Find where the given text appears and provide that cell's center as [x, y] coordinate. 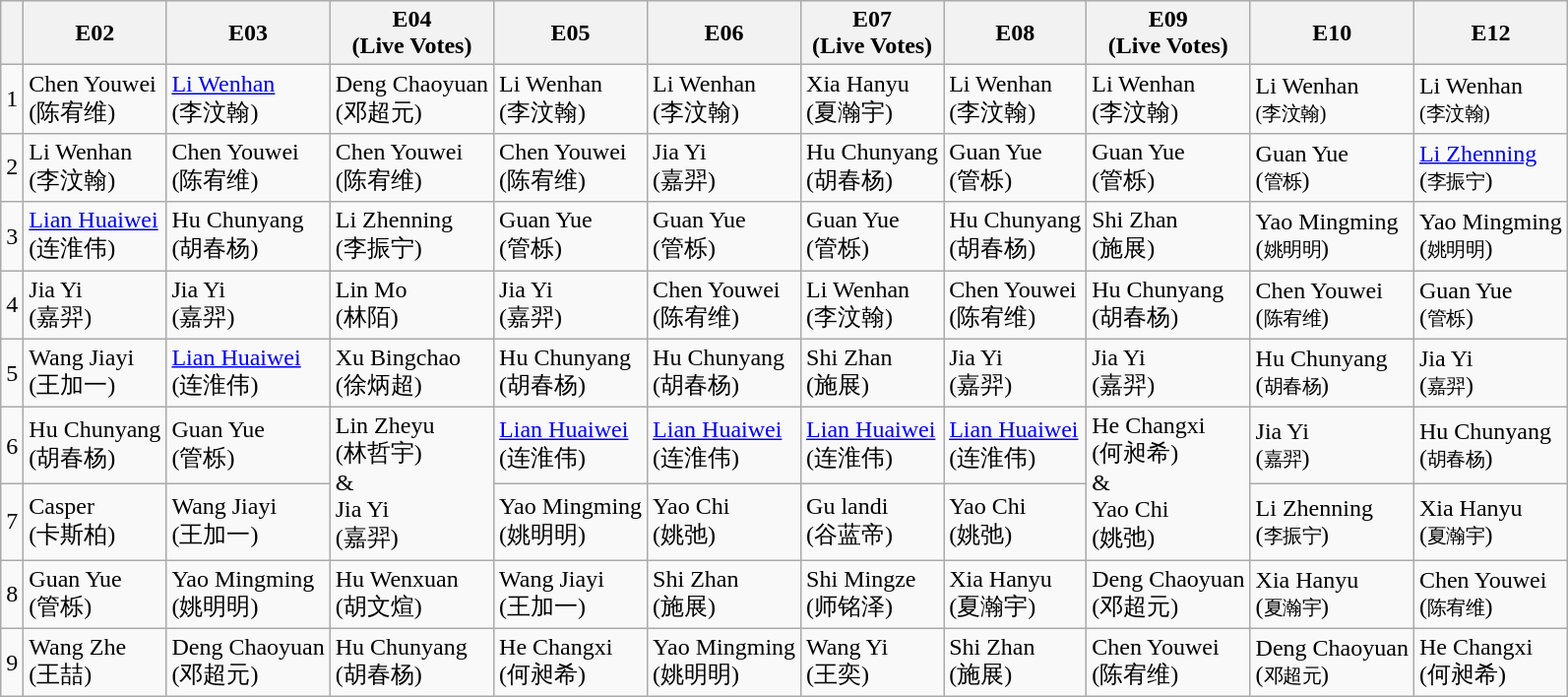
6 [12, 446]
E04(Live Votes) [411, 33]
2 [12, 167]
5 [12, 373]
E07(Live Votes) [872, 33]
7 [12, 522]
1 [12, 99]
9 [12, 663]
Lin Mo(林陌) [411, 304]
3 [12, 236]
E10 [1332, 33]
E03 [248, 33]
Gu landi(谷蓝帝) [872, 522]
E08 [1016, 33]
Wang Zhe(王喆) [94, 663]
Xu Bingchao(徐炳超) [411, 373]
E02 [94, 33]
Wang Yi(王奕) [872, 663]
Shi Mingze(师铭泽) [872, 595]
E05 [571, 33]
E12 [1490, 33]
Casper(卡斯柏) [94, 522]
He Changxi(何昶希)&Yao Chi(姚弛) [1168, 484]
E09(Live Votes) [1168, 33]
E06 [724, 33]
Lin Zheyu(林哲宇)&Jia Yi(嘉羿) [411, 484]
4 [12, 304]
8 [12, 595]
Hu Wenxuan(胡文煊) [411, 595]
